Identify which cell holds the provided text, then report its [X, Y] central coordinate. 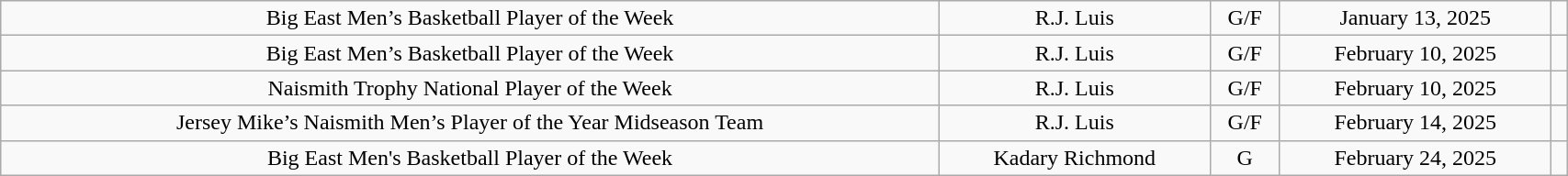
G [1245, 158]
Jersey Mike’s Naismith Men’s Player of the Year Midseason Team [470, 123]
February 24, 2025 [1415, 158]
February 14, 2025 [1415, 123]
Naismith Trophy National Player of the Week [470, 88]
Big East Men's Basketball Player of the Week [470, 158]
January 13, 2025 [1415, 18]
Kadary Richmond [1075, 158]
